Return the (x, y) coordinate for the center point of the cell that contains the specified text.  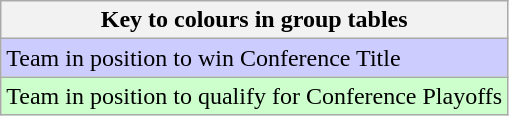
Team in position to win Conference Title (254, 58)
Key to colours in group tables (254, 20)
Team in position to qualify for Conference Playoffs (254, 96)
